Locate the cell with the specified text and output its [X, Y] center coordinate. 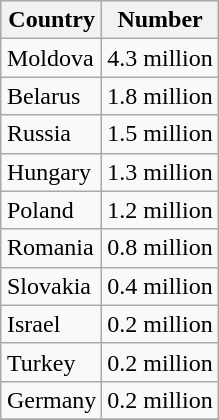
0.8 million [160, 248]
1.8 million [160, 96]
Country [51, 20]
1.5 million [160, 134]
1.2 million [160, 210]
Number [160, 20]
Moldova [51, 58]
Slovakia [51, 286]
Poland [51, 210]
4.3 million [160, 58]
Belarus [51, 96]
Romania [51, 248]
Russia [51, 134]
Turkey [51, 362]
Germany [51, 400]
Hungary [51, 172]
1.3 million [160, 172]
Israel [51, 324]
0.4 million [160, 286]
